Capture the cell that displays the provided text and extract its (x, y) central coordinate. 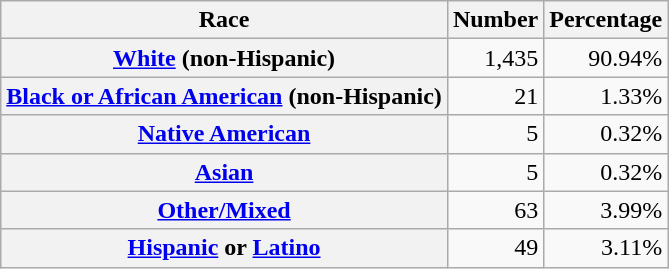
Percentage (606, 20)
21 (495, 96)
Number (495, 20)
1.33% (606, 96)
1,435 (495, 58)
90.94% (606, 58)
Race (224, 20)
3.99% (606, 210)
63 (495, 210)
Native American (224, 134)
Black or African American (non-Hispanic) (224, 96)
49 (495, 248)
White (non-Hispanic) (224, 58)
Hispanic or Latino (224, 248)
Asian (224, 172)
3.11% (606, 248)
Other/Mixed (224, 210)
